Output the (X, Y) coordinate of the center of the cell containing the given text.  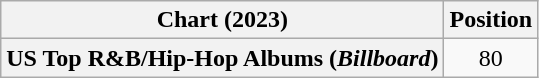
80 (491, 58)
Position (491, 20)
US Top R&B/Hip-Hop Albums (Billboard) (222, 58)
Chart (2023) (222, 20)
